Capture the cell that displays the provided text and extract its [x, y] central coordinate. 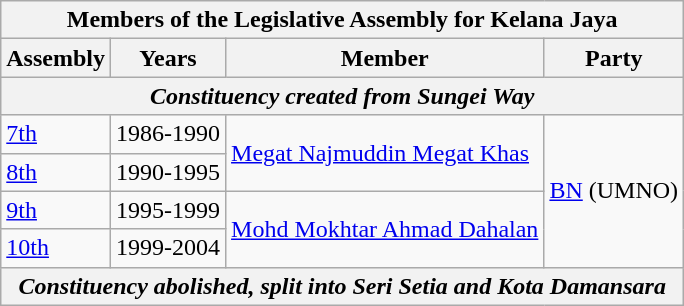
Party [614, 58]
Mohd Mokhtar Ahmad Dahalan [385, 229]
Years [168, 58]
Constituency abolished, split into Seri Setia and Kota Damansara [342, 286]
10th [56, 248]
BN (UMNO) [614, 191]
Megat Najmuddin Megat Khas [385, 153]
1995-1999 [168, 210]
Constituency created from Sungei Way [342, 96]
Members of the Legislative Assembly for Kelana Jaya [342, 20]
7th [56, 134]
8th [56, 172]
9th [56, 210]
1986-1990 [168, 134]
1999-2004 [168, 248]
Assembly [56, 58]
Member [385, 58]
1990-1995 [168, 172]
